Provide the (X, Y) coordinate of the cell's center where the given text is located.  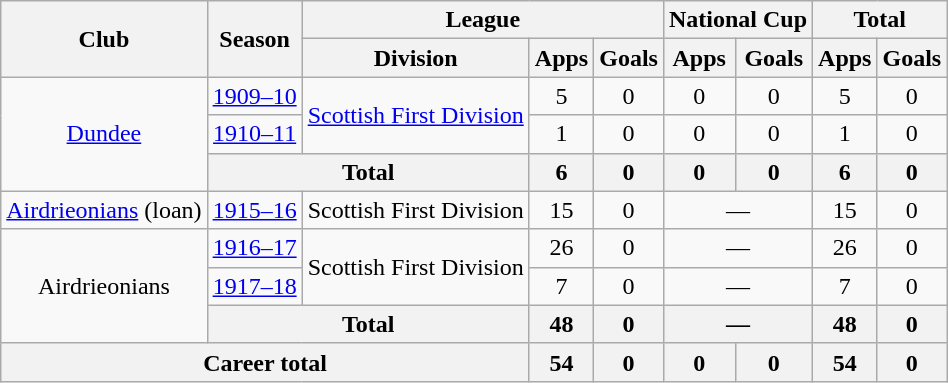
League (482, 20)
Airdrieonians (loan) (104, 210)
Club (104, 39)
1915–16 (254, 210)
National Cup (738, 20)
Dundee (104, 134)
1909–10 (254, 96)
Division (416, 58)
1910–11 (254, 134)
Airdrieonians (104, 286)
Season (254, 39)
Career total (266, 362)
1917–18 (254, 286)
1916–17 (254, 248)
